Search for the cell housing the specified text and yield its [x, y] center coordinate. 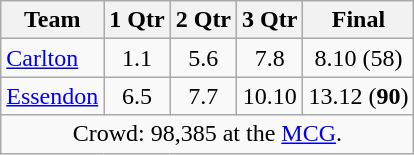
1.1 [137, 58]
Essendon [52, 96]
13.12 (90) [358, 96]
5.6 [203, 58]
7.7 [203, 96]
3 Qtr [270, 20]
Team [52, 20]
Final [358, 20]
2 Qtr [203, 20]
Carlton [52, 58]
6.5 [137, 96]
10.10 [270, 96]
1 Qtr [137, 20]
8.10 (58) [358, 58]
7.8 [270, 58]
Crowd: 98,385 at the MCG. [208, 134]
